Capture the cell that displays the provided text and extract its [x, y] central coordinate. 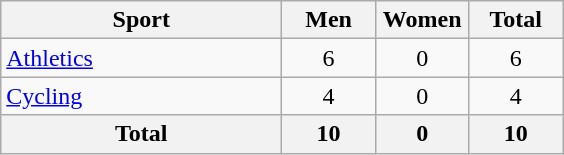
Women [422, 20]
Men [329, 20]
Athletics [142, 58]
Sport [142, 20]
Cycling [142, 96]
